Return [x, y] of the center of cell containing provided text 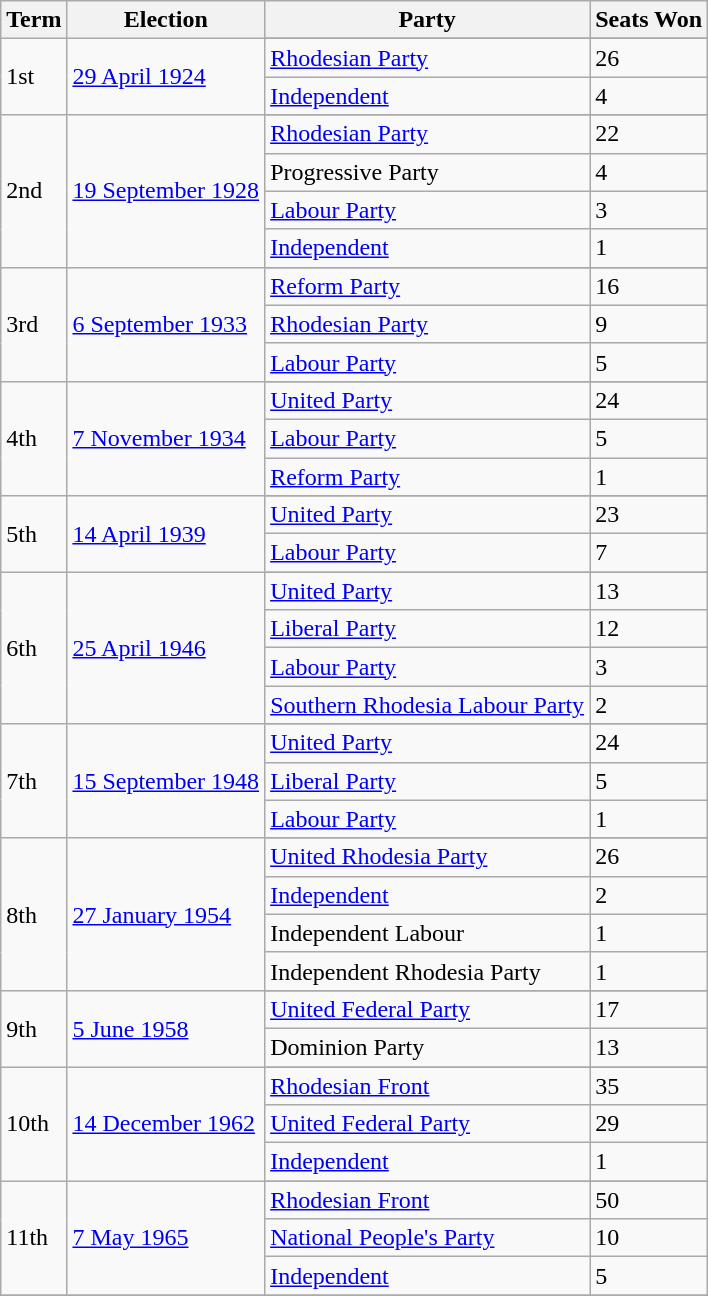
Southern Rhodesia Labour Party [428, 705]
10 [649, 1238]
6 September 1933 [166, 324]
United Rhodesia Party [428, 857]
Dominion Party [428, 1047]
14 December 1962 [166, 1123]
7 May 1965 [166, 1238]
27 January 1954 [166, 914]
19 September 1928 [166, 191]
22 [649, 134]
7 November 1934 [166, 438]
23 [649, 515]
6th [34, 648]
15 September 1948 [166, 781]
14 April 1939 [166, 534]
7 [649, 553]
1st [34, 77]
Term [34, 20]
5 June 1958 [166, 1028]
Progressive Party [428, 172]
9th [34, 1028]
Independent Labour [428, 933]
10th [34, 1123]
Seats Won [649, 20]
Party [428, 20]
3rd [34, 324]
National People's Party [428, 1238]
9 [649, 324]
29 [649, 1124]
2nd [34, 191]
17 [649, 1009]
7th [34, 781]
25 April 1946 [166, 648]
50 [649, 1200]
35 [649, 1085]
12 [649, 629]
Election [166, 20]
11th [34, 1238]
16 [649, 286]
Independent Rhodesia Party [428, 971]
29 April 1924 [166, 77]
5th [34, 534]
8th [34, 914]
4th [34, 438]
